Pinpoint the cell where the given text exists, returning its (X, Y) midpoint coordinate. 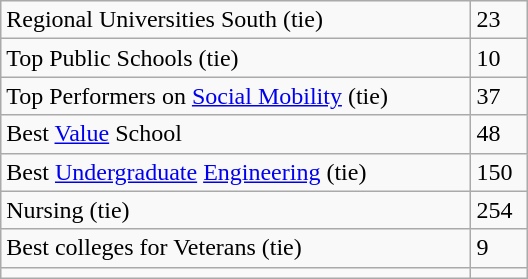
9 (499, 248)
150 (499, 172)
Best Undergraduate Engineering (tie) (236, 172)
Best colleges for Veterans (tie) (236, 248)
48 (499, 134)
Regional Universities South (tie) (236, 20)
Nursing (tie) (236, 210)
Top Performers on Social Mobility (tie) (236, 96)
10 (499, 58)
254 (499, 210)
Best Value School (236, 134)
23 (499, 20)
Top Public Schools (tie) (236, 58)
37 (499, 96)
